From the cell containing the given text, extract its center point as [x, y] coordinate. 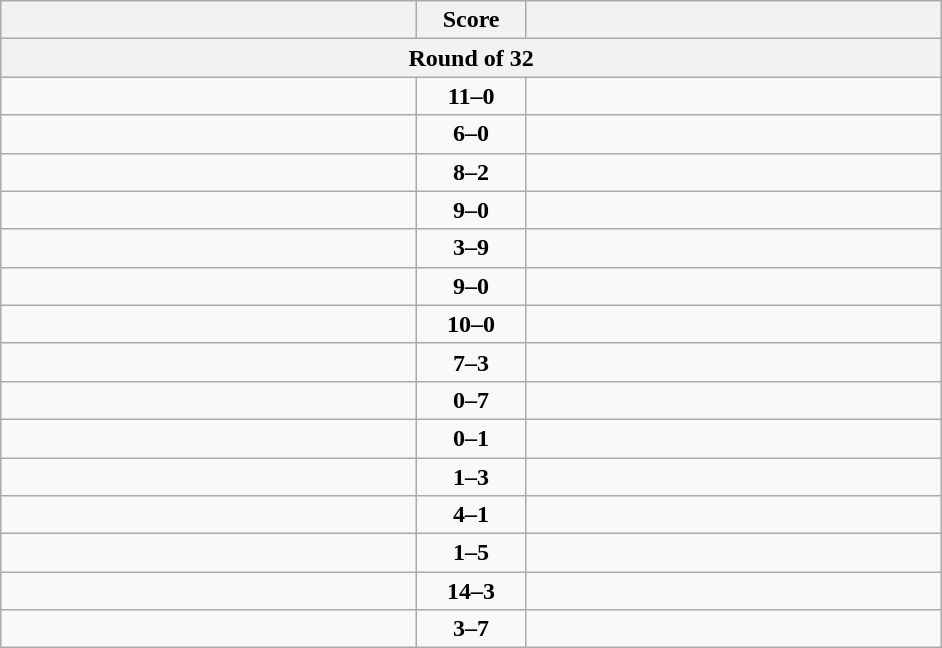
0–1 [472, 438]
Score [472, 20]
3–9 [472, 248]
7–3 [472, 362]
14–3 [472, 591]
8–2 [472, 172]
11–0 [472, 96]
4–1 [472, 515]
Round of 32 [472, 58]
3–7 [472, 629]
0–7 [472, 400]
6–0 [472, 134]
1–5 [472, 553]
1–3 [472, 477]
10–0 [472, 324]
